From the cell containing the given text, extract its center point as [x, y] coordinate. 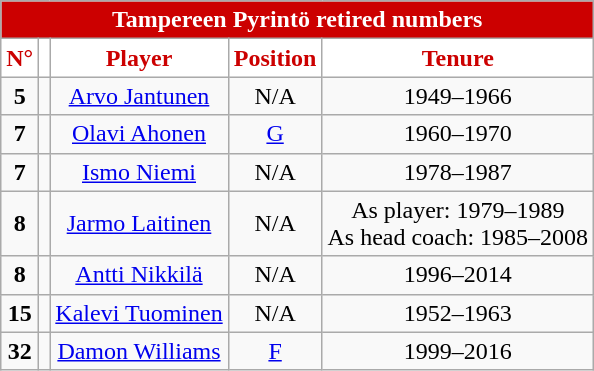
N° [20, 58]
5 [20, 96]
Jarmo Laitinen [139, 224]
1949–1966 [458, 96]
Player [139, 58]
1996–2014 [458, 275]
Ismo Niemi [139, 172]
1952–1963 [458, 313]
G [275, 134]
1978–1987 [458, 172]
Kalevi Tuominen [139, 313]
Damon Williams [139, 351]
Olavi Ahonen [139, 134]
As player: 1979–1989As head coach: 1985–2008 [458, 224]
Arvo Jantunen [139, 96]
1960–1970 [458, 134]
1999–2016 [458, 351]
Position [275, 58]
15 [20, 313]
Tenure [458, 58]
Tampereen Pyrintö retired numbers [298, 20]
32 [20, 351]
Antti Nikkilä [139, 275]
F [275, 351]
